Return the [X, Y] coordinate for the center point of the cell that contains the specified text.  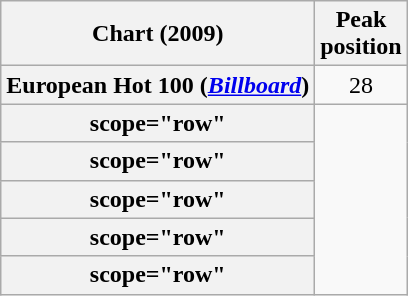
28 [361, 85]
Chart (2009) [158, 34]
Peakposition [361, 34]
European Hot 100 (Billboard) [158, 85]
